Return the [X, Y] coordinate for the center point of the cell that contains the specified text.  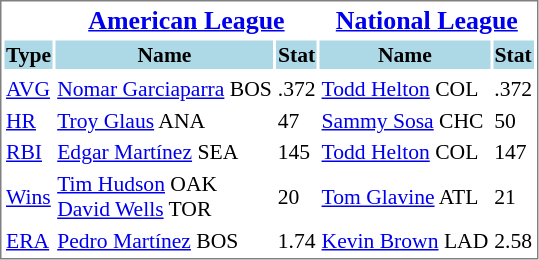
ERA [28, 240]
RBI [28, 152]
147 [514, 152]
Tom Glavine ATL [405, 197]
American League [186, 20]
145 [296, 152]
1.74 [296, 240]
2.58 [514, 240]
21 [514, 197]
50 [514, 120]
National League [426, 20]
Sammy Sosa CHC [405, 120]
AVG [28, 89]
20 [296, 197]
Kevin Brown LAD [405, 240]
Edgar Martínez SEA [165, 152]
47 [296, 120]
Tim Hudson OAKDavid Wells TOR [165, 197]
Type [28, 54]
Troy Glaus ANA [165, 120]
Nomar Garciaparra BOS [165, 89]
HR [28, 120]
Pedro Martínez BOS [165, 240]
Wins [28, 197]
